From the cell containing the given text, extract its center point as (X, Y) coordinate. 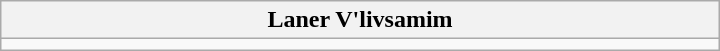
Laner V'livsamim (360, 20)
